Determine the [x, y] coordinate at the center of the cell enclosing the given text.  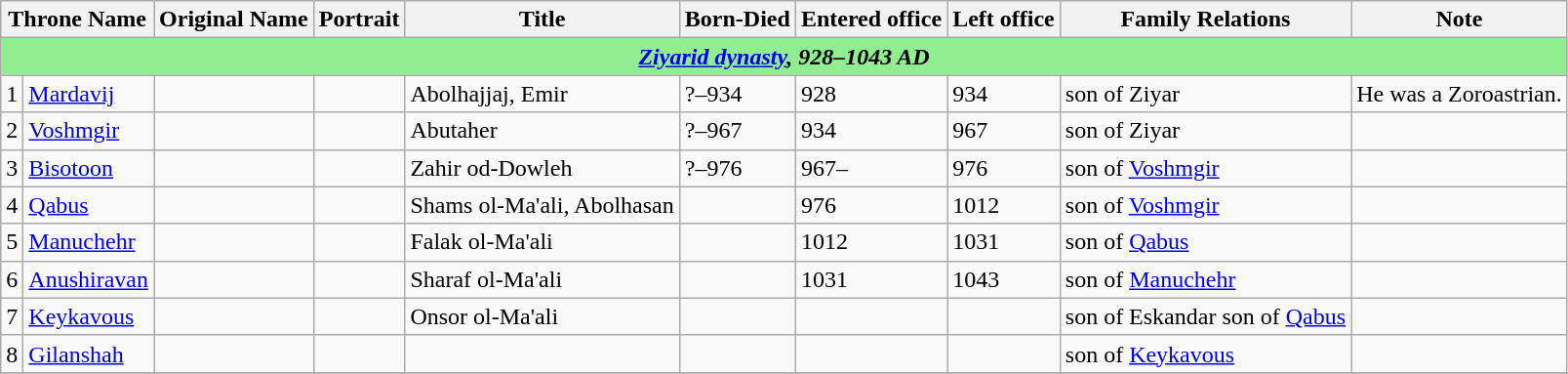
Family Relations [1205, 20]
son of Keykavous [1205, 353]
Keykavous [89, 316]
Ziyarid dynasty, 928–1043 AD [784, 57]
Abutaher [543, 131]
Mardavij [89, 94]
967– [870, 168]
1 [12, 94]
Voshmgir [89, 131]
Left office [1004, 20]
?–934 [738, 94]
son of Qabus [1205, 242]
3 [12, 168]
928 [870, 94]
967 [1004, 131]
Anushiravan [89, 279]
Throne Name [78, 20]
Gilanshah [89, 353]
1043 [1004, 279]
Zahir od-Dowleh [543, 168]
6 [12, 279]
8 [12, 353]
Original Name [234, 20]
Note [1460, 20]
Entered office [870, 20]
7 [12, 316]
Falak ol-Ma'ali [543, 242]
Title [543, 20]
son of Eskandar son of Qabus [1205, 316]
Manuchehr [89, 242]
?–967 [738, 131]
Abolhajjaj, Emir [543, 94]
5 [12, 242]
Qabus [89, 205]
Sharaf ol-Ma'ali [543, 279]
2 [12, 131]
Born-Died [738, 20]
Portrait [359, 20]
?–976 [738, 168]
4 [12, 205]
He was a Zoroastrian. [1460, 94]
Shams ol-Ma'ali, Abolhasan [543, 205]
Onsor ol-Ma'ali [543, 316]
Bisotoon [89, 168]
son of Manuchehr [1205, 279]
